Determine the (X, Y) coordinate at the center of the cell enclosing the given text.  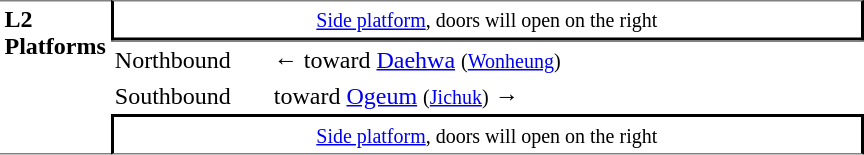
Southbound (190, 96)
Northbound (190, 59)
L2Platforms (55, 77)
← toward Daehwa (Wonheung) (566, 59)
toward Ogeum (Jichuk) → (566, 96)
